Extract the [x, y] coordinate from the center of the cell holding the provided text.  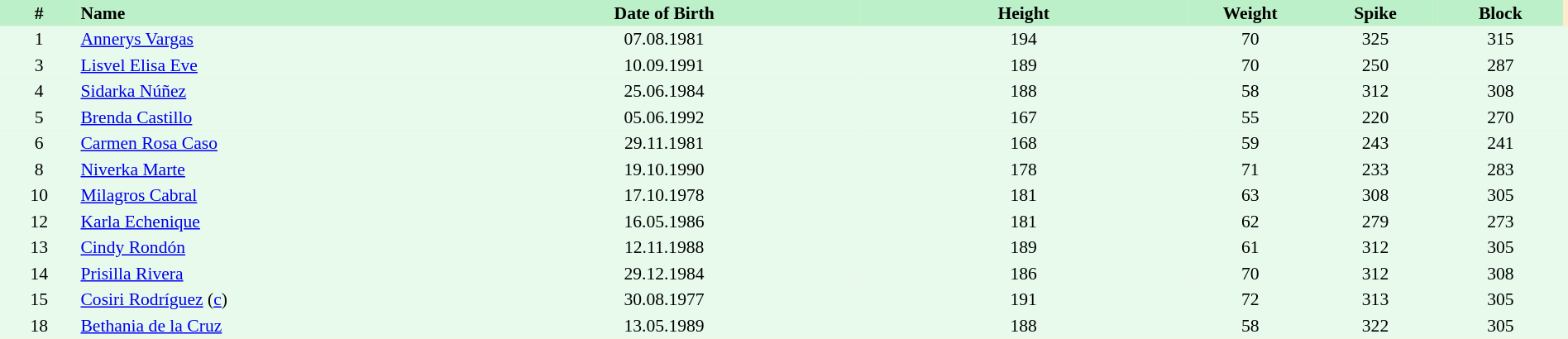
241 [1500, 144]
10.09.1991 [664, 65]
Weight [1250, 13]
71 [1250, 169]
29.11.1981 [664, 144]
Karla Echenique [273, 222]
Carmen Rosa Caso [273, 144]
Name [273, 13]
3 [39, 65]
63 [1250, 195]
250 [1374, 65]
12.11.1988 [664, 248]
29.12.1984 [664, 274]
233 [1374, 169]
243 [1374, 144]
Lisvel Elisa Eve [273, 65]
61 [1250, 248]
322 [1374, 326]
13 [39, 248]
167 [1024, 117]
13.05.1989 [664, 326]
05.06.1992 [664, 117]
59 [1250, 144]
Cosiri Rodríguez (c) [273, 299]
Sidarka Núñez [273, 91]
10 [39, 195]
279 [1374, 222]
194 [1024, 40]
313 [1374, 299]
Cindy Rondón [273, 248]
Milagros Cabral [273, 195]
178 [1024, 169]
273 [1500, 222]
Niverka Marte [273, 169]
30.08.1977 [664, 299]
# [39, 13]
16.05.1986 [664, 222]
325 [1374, 40]
Annerys Vargas [273, 40]
72 [1250, 299]
5 [39, 117]
55 [1250, 117]
168 [1024, 144]
1 [39, 40]
14 [39, 274]
Brenda Castillo [273, 117]
283 [1500, 169]
Bethania de la Cruz [273, 326]
62 [1250, 222]
Spike [1374, 13]
18 [39, 326]
6 [39, 144]
4 [39, 91]
8 [39, 169]
Date of Birth [664, 13]
17.10.1978 [664, 195]
15 [39, 299]
315 [1500, 40]
270 [1500, 117]
191 [1024, 299]
12 [39, 222]
186 [1024, 274]
Prisilla Rivera [273, 274]
220 [1374, 117]
19.10.1990 [664, 169]
287 [1500, 65]
Height [1024, 13]
Block [1500, 13]
25.06.1984 [664, 91]
07.08.1981 [664, 40]
